Capture the cell that displays the provided text and extract its (X, Y) central coordinate. 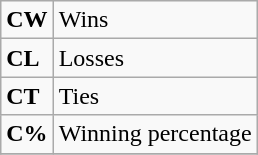
Losses (155, 58)
CL (27, 58)
CT (27, 96)
Winning percentage (155, 134)
Ties (155, 96)
Wins (155, 20)
C% (27, 134)
CW (27, 20)
